Determine the [X, Y] coordinate at the center of the cell enclosing the given text.  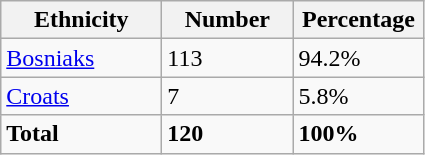
Number [228, 20]
Percentage [358, 20]
Ethnicity [82, 20]
Croats [82, 96]
100% [358, 134]
Total [82, 134]
Bosniaks [82, 58]
94.2% [358, 58]
7 [228, 96]
113 [228, 58]
5.8% [358, 96]
120 [228, 134]
